Return the [x, y] coordinate for the center point of the cell that contains the specified text.  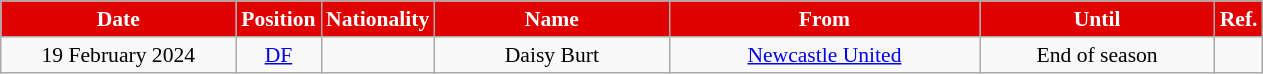
Daisy Burt [552, 55]
Until [1098, 19]
Nationality [378, 19]
Date [118, 19]
Position [278, 19]
End of season [1098, 55]
Name [552, 19]
From [824, 19]
Newcastle United [824, 55]
Ref. [1239, 19]
DF [278, 55]
19 February 2024 [118, 55]
